Scan for the cell matching the given text and deliver its (x, y) coordinate at center. 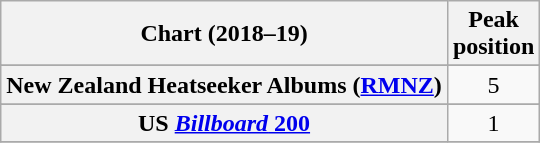
Chart (2018–19) (224, 34)
New Zealand Heatseeker Albums (RMNZ) (224, 85)
Peak position (493, 34)
1 (493, 123)
US Billboard 200 (224, 123)
5 (493, 85)
